Determine the (X, Y) coordinate at the center of the cell enclosing the given text.  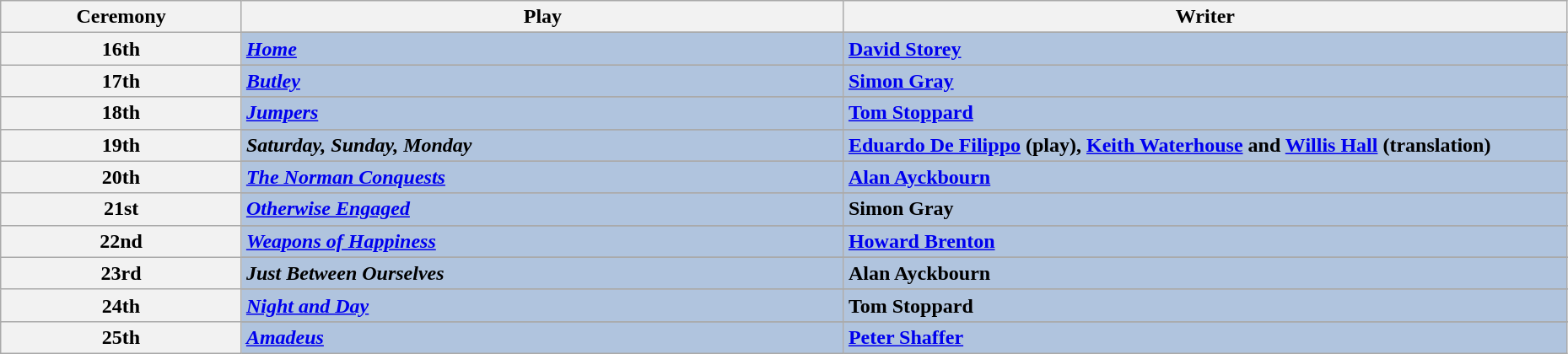
Ceremony (121, 17)
18th (121, 113)
19th (121, 145)
Amadeus (542, 337)
21st (121, 209)
25th (121, 337)
23rd (121, 273)
Butley (542, 81)
17th (121, 81)
David Storey (1204, 49)
24th (121, 305)
Otherwise Engaged (542, 209)
Eduardo De Filippo (play), Keith Waterhouse and Willis Hall (translation) (1204, 145)
20th (121, 177)
Jumpers (542, 113)
Night and Day (542, 305)
Saturday, Sunday, Monday (542, 145)
Just Between Ourselves (542, 273)
Peter Shaffer (1204, 337)
Home (542, 49)
16th (121, 49)
Writer (1204, 17)
22nd (121, 241)
The Norman Conquests (542, 177)
Weapons of Happiness (542, 241)
Howard Brenton (1204, 241)
Play (542, 17)
